Search for the cell housing the specified text and yield its (x, y) center coordinate. 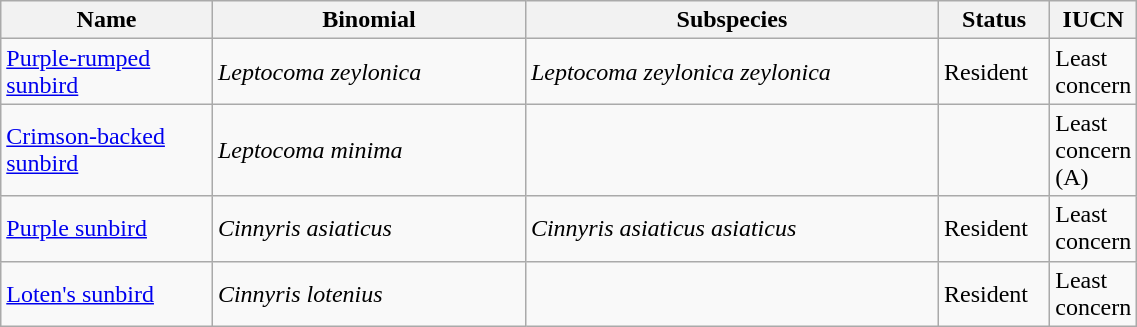
Leptocoma zeylonica (368, 72)
Least concern(A) (1094, 150)
IUCN (1094, 20)
Subspecies (732, 20)
Cinnyris asiaticus (368, 228)
Leptocoma zeylonica zeylonica (732, 72)
Status (994, 20)
Binomial (368, 20)
Cinnyris lotenius (368, 294)
Loten's sunbird (107, 294)
Cinnyris asiaticus asiaticus (732, 228)
Crimson-backed sunbird (107, 150)
Leptocoma minima (368, 150)
Purple sunbird (107, 228)
Purple-rumped sunbird (107, 72)
Name (107, 20)
